Pinpoint the cell where the given text exists, returning its (x, y) midpoint coordinate. 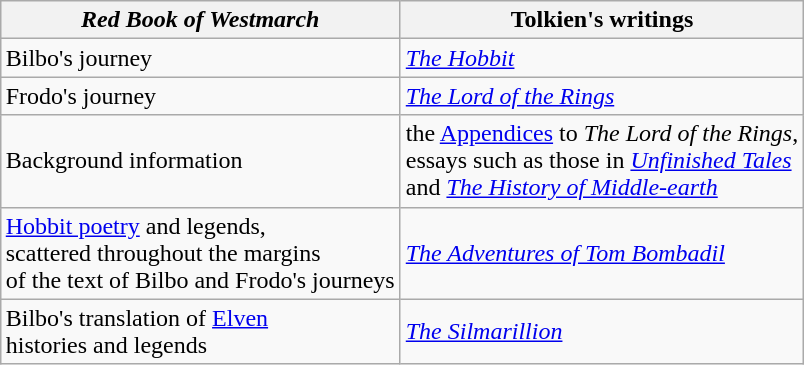
The Silmarillion (602, 332)
Red Book of Westmarch (200, 20)
the Appendices to The Lord of the Rings,essays such as those in Unfinished Talesand The History of Middle-earth (602, 161)
The Adventures of Tom Bombadil (602, 253)
Background information (200, 161)
The Hobbit (602, 58)
Bilbo's translation of Elvenhistories and legends (200, 332)
Tolkien's writings (602, 20)
Frodo's journey (200, 96)
Bilbo's journey (200, 58)
Hobbit poetry and legends,scattered throughout the marginsof the text of Bilbo and Frodo's journeys (200, 253)
The Lord of the Rings (602, 96)
